Search for the cell housing the specified text and yield its [X, Y] center coordinate. 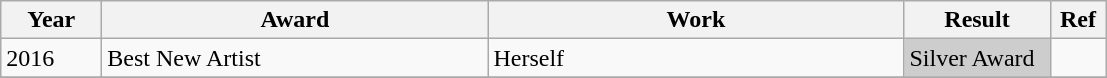
Year [52, 20]
Ref [1078, 20]
Herself [696, 58]
Best New Artist [295, 58]
Silver Award [977, 58]
Result [977, 20]
Award [295, 20]
Work [696, 20]
2016 [52, 58]
